Scan for the cell matching the given text and deliver its (x, y) coordinate at center. 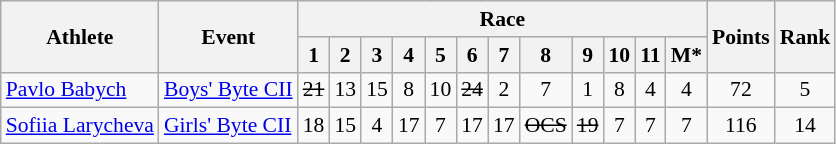
21 (314, 90)
14 (806, 126)
11 (650, 55)
Pavlo Babych (80, 90)
6 (472, 55)
Race (502, 19)
116 (741, 126)
OCS (546, 126)
Athlete (80, 36)
13 (345, 90)
Boys' Byte CII (228, 90)
19 (588, 126)
M* (686, 55)
Sofiia Larycheva (80, 126)
3 (377, 55)
Girls' Byte CII (228, 126)
Rank (806, 36)
Points (741, 36)
18 (314, 126)
Event (228, 36)
24 (472, 90)
72 (741, 90)
9 (588, 55)
